Provide the [X, Y] coordinate of the cell's center where the given text is located.  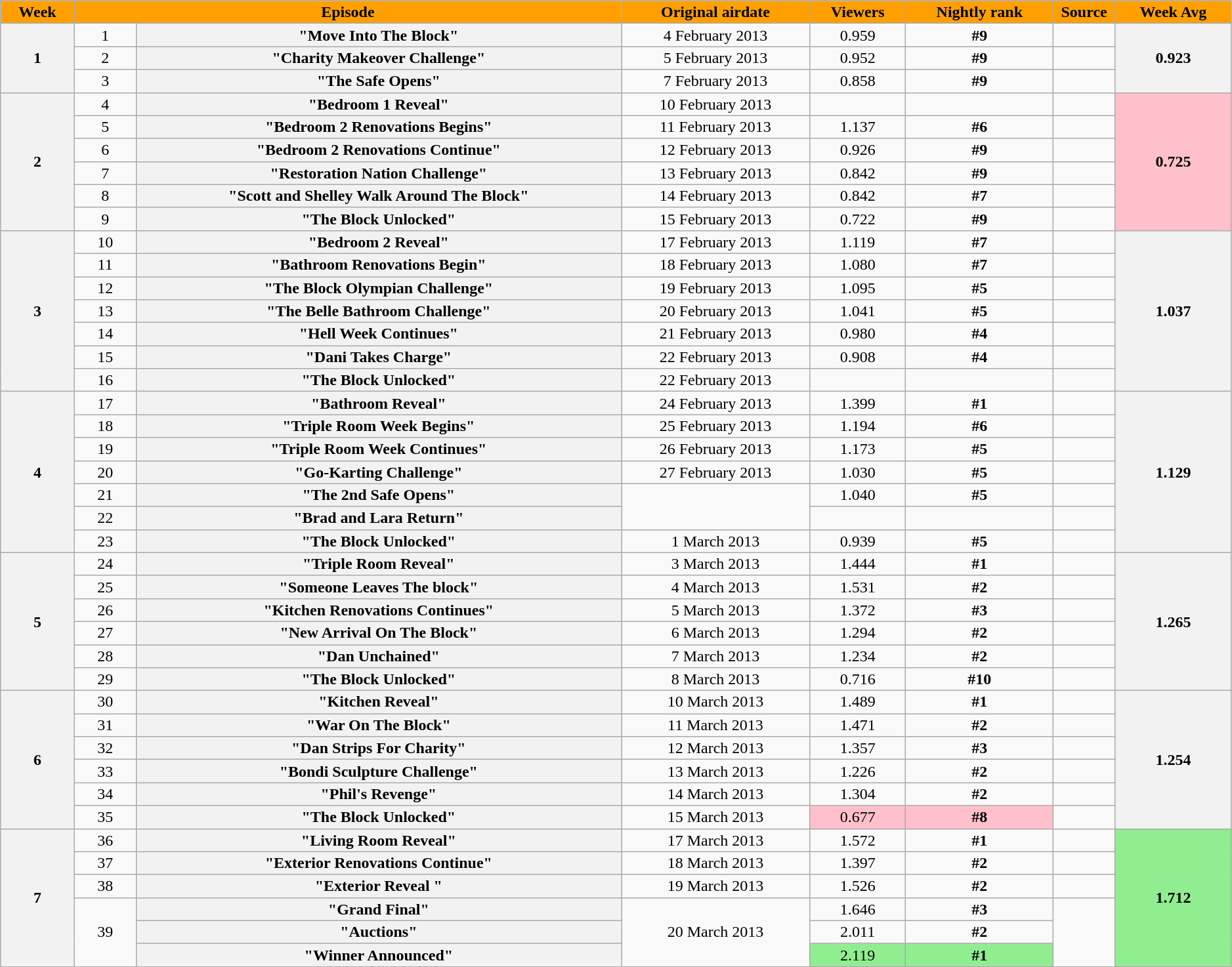
26 February 2013 [715, 449]
1.095 [857, 289]
4 March 2013 [715, 586]
1.129 [1173, 472]
32 [105, 748]
21 [105, 495]
1.399 [857, 403]
Source [1084, 12]
37 [105, 863]
11 [105, 265]
22 [105, 518]
0.716 [857, 680]
"Kitchen Reveal" [379, 702]
"Dan Strips For Charity" [379, 748]
"Winner Announced" [379, 955]
1 March 2013 [715, 541]
"Dani Takes Charge" [379, 357]
"Triple Room Week Begins" [379, 426]
35 [105, 817]
36 [105, 840]
8 March 2013 [715, 680]
14 February 2013 [715, 195]
"Triple Room Reveal" [379, 564]
1.397 [857, 863]
1.712 [1173, 897]
"Scott and Shelley Walk Around The Block" [379, 195]
1.444 [857, 564]
Original airdate [715, 12]
"New Arrival On The Block" [379, 632]
1.234 [857, 656]
8 [105, 195]
7 February 2013 [715, 81]
"Living Room Reveal" [379, 840]
24 February 2013 [715, 403]
21 February 2013 [715, 335]
0.725 [1173, 161]
1.357 [857, 748]
11 February 2013 [715, 127]
20 [105, 472]
0.722 [857, 219]
"Triple Room Week Continues" [379, 449]
27 February 2013 [715, 472]
18 March 2013 [715, 863]
"Go-Karting Challenge" [379, 472]
12 March 2013 [715, 748]
14 [105, 335]
1.294 [857, 632]
1.304 [857, 794]
17 [105, 403]
33 [105, 772]
18 [105, 426]
31 [105, 726]
34 [105, 794]
30 [105, 702]
"Bedroom 1 Reveal" [379, 104]
"Bedroom 2 Renovations Continue" [379, 150]
1.526 [857, 886]
7 March 2013 [715, 656]
23 [105, 541]
Week [38, 12]
38 [105, 886]
0.908 [857, 357]
Week Avg [1173, 12]
"Exterior Reveal " [379, 886]
1.646 [857, 909]
12 [105, 289]
17 March 2013 [715, 840]
1.254 [1173, 760]
10 March 2013 [715, 702]
#8 [979, 817]
1.080 [857, 265]
Episode [348, 12]
17 February 2013 [715, 241]
1.471 [857, 726]
"Bondi Sculpture Challenge" [379, 772]
1.041 [857, 311]
25 [105, 586]
9 [105, 219]
20 February 2013 [715, 311]
1.173 [857, 449]
0.952 [857, 58]
15 February 2013 [715, 219]
10 February 2013 [715, 104]
Nightly rank [979, 12]
1.037 [1173, 311]
"War On The Block" [379, 726]
"The Block Olympian Challenge" [379, 289]
1.265 [1173, 621]
13 February 2013 [715, 173]
1.119 [857, 241]
"The Safe Opens" [379, 81]
0.980 [857, 335]
"Bedroom 2 Renovations Begins" [379, 127]
19 February 2013 [715, 289]
2.011 [857, 932]
0.923 [1173, 58]
1.489 [857, 702]
14 March 2013 [715, 794]
19 March 2013 [715, 886]
0.677 [857, 817]
2.119 [857, 955]
19 [105, 449]
27 [105, 632]
39 [105, 932]
1.372 [857, 610]
"Grand Final" [379, 909]
Viewers [857, 12]
"Bathroom Reveal" [379, 403]
1.040 [857, 495]
"Charity Makeover Challenge" [379, 58]
3 March 2013 [715, 564]
1.572 [857, 840]
"Brad and Lara Return" [379, 518]
16 [105, 381]
0.926 [857, 150]
18 February 2013 [715, 265]
24 [105, 564]
1.531 [857, 586]
0.939 [857, 541]
29 [105, 680]
13 [105, 311]
26 [105, 610]
1.030 [857, 472]
"Hell Week Continues" [379, 335]
5 March 2013 [715, 610]
15 [105, 357]
0.858 [857, 81]
"Phil's Revenge" [379, 794]
15 March 2013 [715, 817]
"Move Into The Block" [379, 35]
11 March 2013 [715, 726]
1.194 [857, 426]
1.137 [857, 127]
"Auctions" [379, 932]
4 February 2013 [715, 35]
"Exterior Renovations Continue" [379, 863]
1.226 [857, 772]
"Someone Leaves The block" [379, 586]
28 [105, 656]
0.959 [857, 35]
25 February 2013 [715, 426]
#10 [979, 680]
"Bathroom Renovations Begin" [379, 265]
"Dan Unchained" [379, 656]
6 March 2013 [715, 632]
"Kitchen Renovations Continues" [379, 610]
20 March 2013 [715, 932]
"Bedroom 2 Reveal" [379, 241]
5 February 2013 [715, 58]
"The Belle Bathroom Challenge" [379, 311]
13 March 2013 [715, 772]
12 February 2013 [715, 150]
10 [105, 241]
"The 2nd Safe Opens" [379, 495]
"Restoration Nation Challenge" [379, 173]
